For the text-containing cell, return its midpoint in [X, Y] coordinate format. 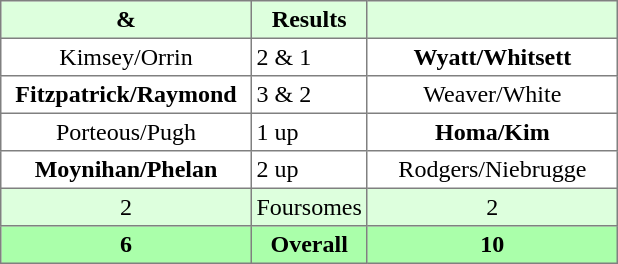
Rodgers/Niebrugge [492, 170]
Homa/Kim [492, 132]
3 & 2 [309, 95]
Overall [309, 245]
2 up [309, 170]
& [126, 20]
Foursomes [309, 207]
2 & 1 [309, 57]
Results [309, 20]
Fitzpatrick/Raymond [126, 95]
1 up [309, 132]
Wyatt/Whitsett [492, 57]
6 [126, 245]
Porteous/Pugh [126, 132]
10 [492, 245]
Weaver/White [492, 95]
Moynihan/Phelan [126, 170]
Kimsey/Orrin [126, 57]
